Provide the [x, y] coordinate of the cell's center where the given text is located.  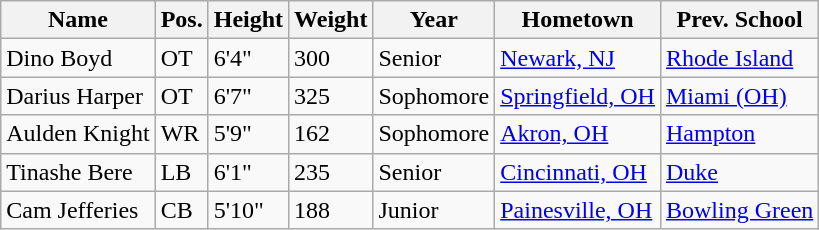
6'7" [248, 96]
5'10" [248, 210]
Prev. School [739, 20]
Aulden Knight [78, 134]
300 [331, 58]
Rhode Island [739, 58]
WR [182, 134]
Hampton [739, 134]
Year [434, 20]
Bowling Green [739, 210]
Cincinnati, OH [578, 172]
Height [248, 20]
Weight [331, 20]
Hometown [578, 20]
Darius Harper [78, 96]
235 [331, 172]
Tinashe Bere [78, 172]
Dino Boyd [78, 58]
6'1" [248, 172]
5'9" [248, 134]
Miami (OH) [739, 96]
188 [331, 210]
Junior [434, 210]
325 [331, 96]
LB [182, 172]
Newark, NJ [578, 58]
Name [78, 20]
Springfield, OH [578, 96]
162 [331, 134]
6'4" [248, 58]
Akron, OH [578, 134]
Duke [739, 172]
Cam Jefferies [78, 210]
Pos. [182, 20]
Painesville, OH [578, 210]
CB [182, 210]
